For the text-containing cell, return its midpoint in [x, y] coordinate format. 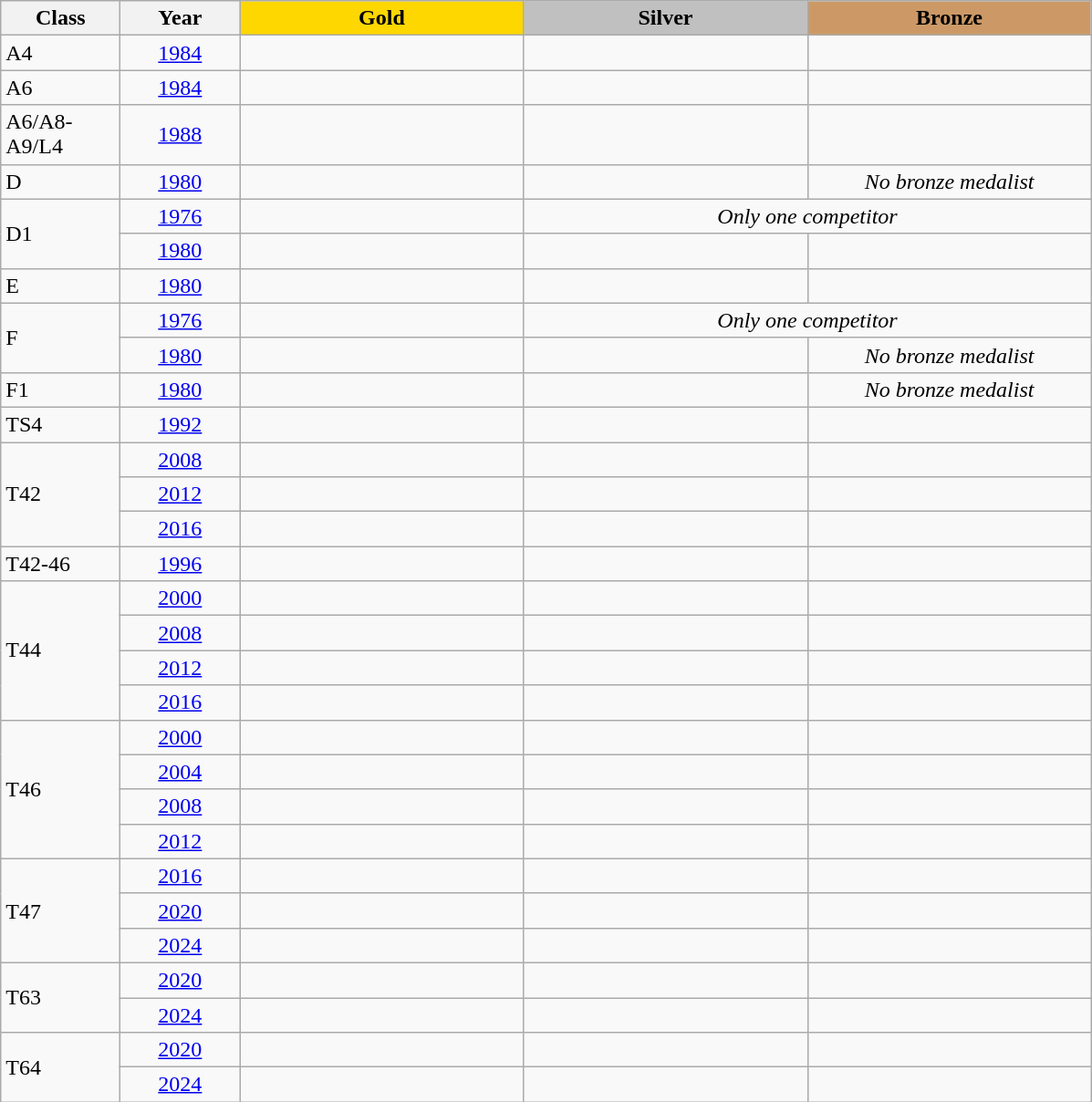
A4 [60, 53]
F [60, 338]
2004 [181, 772]
Silver [666, 18]
T42-46 [60, 564]
T42 [60, 494]
TS4 [60, 424]
T64 [60, 1067]
A6 [60, 88]
Gold [381, 18]
Class [60, 18]
T47 [60, 910]
Year [181, 18]
E [60, 286]
D1 [60, 234]
T63 [60, 997]
1996 [181, 564]
A6/A8-A9/L4 [60, 135]
Bronze [949, 18]
D [60, 182]
F1 [60, 390]
T44 [60, 650]
1988 [181, 135]
T46 [60, 789]
1992 [181, 424]
